Find where the given text appears and provide that cell's center as [x, y] coordinate. 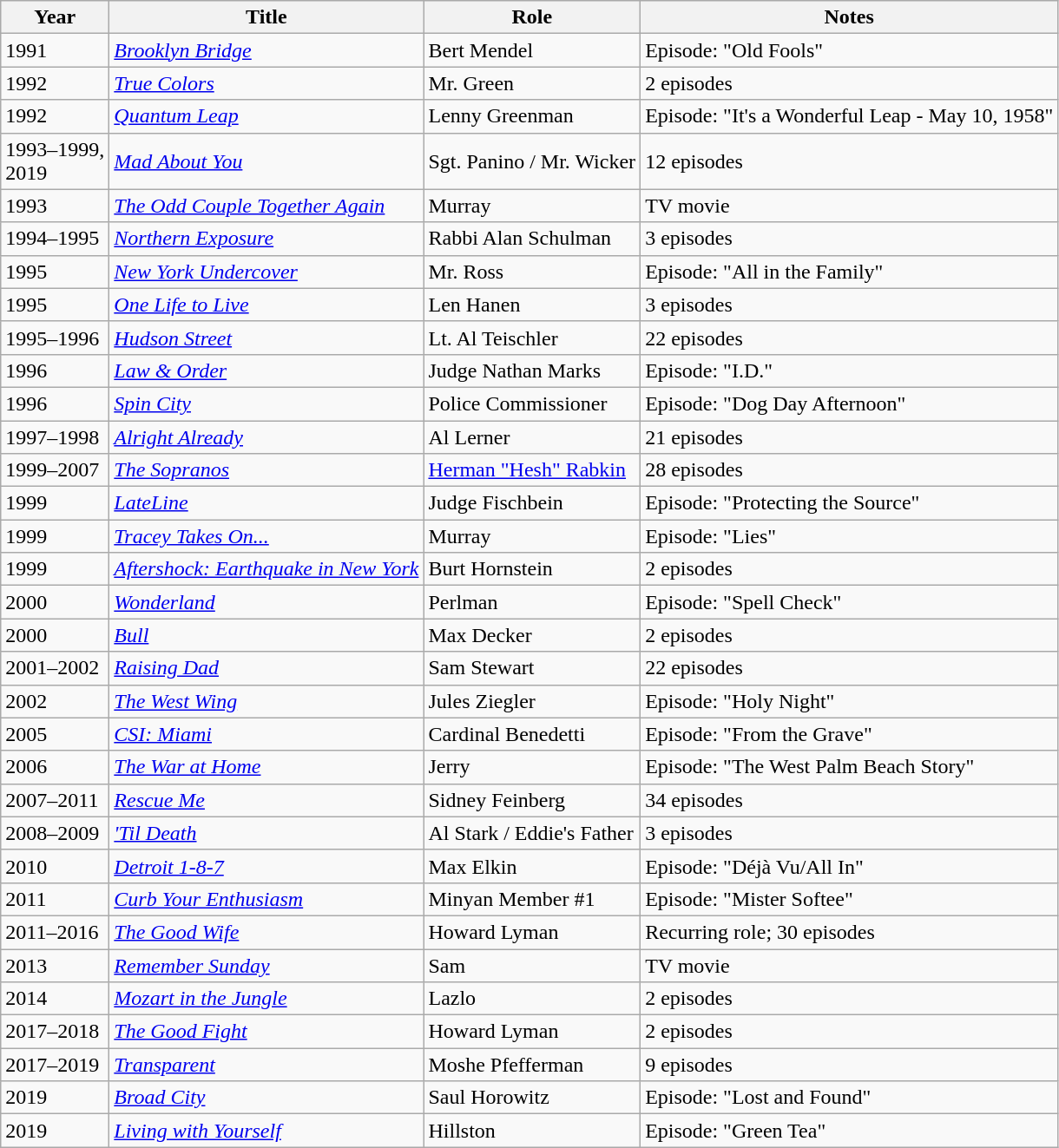
2007–2011 [56, 800]
2011–2016 [56, 932]
Max Elkin [532, 866]
Tracey Takes On... [266, 536]
Mozart in the Jungle [266, 999]
Episode: "Mister Softee" [849, 899]
Episode: "Protecting the Source" [849, 503]
Max Decker [532, 635]
Broad City [266, 1098]
Police Commissioner [532, 403]
Sgt. Panino / Mr. Wicker [532, 161]
Rabbi Alan Schulman [532, 239]
Title [266, 17]
Quantum Leap [266, 116]
Al Lerner [532, 436]
28 episodes [849, 470]
CSI: Miami [266, 734]
Spin City [266, 403]
2005 [56, 734]
2013 [56, 966]
Episode: "I.D." [849, 371]
The Sopranos [266, 470]
Len Hanen [532, 305]
The Odd Couple Together Again [266, 206]
12 episodes [849, 161]
Episode: "From the Grave" [849, 734]
Alright Already [266, 436]
Episode: "All in the Family" [849, 272]
9 episodes [849, 1065]
2002 [56, 701]
Mr. Green [532, 83]
Episode: "Lost and Found" [849, 1098]
Perlman [532, 602]
Notes [849, 17]
1995–1996 [56, 338]
Living with Yourself [266, 1131]
True Colors [266, 83]
Lt. Al Teischler [532, 338]
1994–1995 [56, 239]
2011 [56, 899]
Year [56, 17]
Transparent [266, 1065]
21 episodes [849, 436]
Bull [266, 635]
Moshe Pfefferman [532, 1065]
Episode: "Dog Day Afternoon" [849, 403]
2006 [56, 767]
Northern Exposure [266, 239]
1997–1998 [56, 436]
Al Stark / Eddie's Father [532, 833]
The War at Home [266, 767]
Rescue Me [266, 800]
2017–2018 [56, 1032]
Jerry [532, 767]
34 episodes [849, 800]
Mad About You [266, 161]
Minyan Member #1 [532, 899]
New York Undercover [266, 272]
Aftershock: Earthquake in New York [266, 569]
2017–2019 [56, 1065]
1993 [56, 206]
The Good Fight [266, 1032]
Episode: "It's a Wonderful Leap - May 10, 1958" [849, 116]
Detroit 1-8-7 [266, 866]
Judge Nathan Marks [532, 371]
2010 [56, 866]
Episode: "Lies" [849, 536]
Episode: "Holy Night" [849, 701]
One Life to Live [266, 305]
Brooklyn Bridge [266, 50]
2014 [56, 999]
Hudson Street [266, 338]
Bert Mendel [532, 50]
The Good Wife [266, 932]
Episode: "Spell Check" [849, 602]
Mr. Ross [532, 272]
Sidney Feinberg [532, 800]
Hillston [532, 1131]
Role [532, 17]
Wonderland [266, 602]
Herman "Hesh" Rabkin [532, 470]
Raising Dad [266, 668]
1999–2007 [56, 470]
Curb Your Enthusiasm [266, 899]
Lenny Greenman [532, 116]
Recurring role; 30 episodes [849, 932]
1993–1999,2019 [56, 161]
Remember Sunday [266, 966]
Cardinal Benedetti [532, 734]
Law & Order [266, 371]
1991 [56, 50]
Judge Fischbein [532, 503]
Episode: "Old Fools" [849, 50]
Saul Horowitz [532, 1098]
Episode: "Green Tea" [849, 1131]
Jules Ziegler [532, 701]
Episode: "The West Palm Beach Story" [849, 767]
2001–2002 [56, 668]
The West Wing [266, 701]
LateLine [266, 503]
Sam Stewart [532, 668]
Burt Hornstein [532, 569]
'Til Death [266, 833]
Lazlo [532, 999]
Episode: "Déjà Vu/All In" [849, 866]
Sam [532, 966]
2008–2009 [56, 833]
